Determine the (X, Y) coordinate at the center of the cell enclosing the given text.  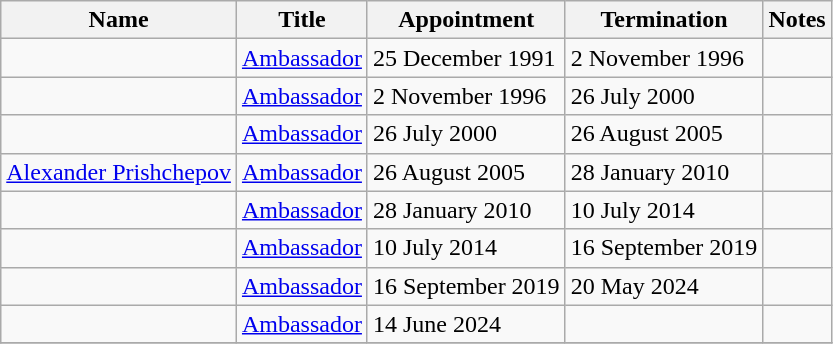
Termination (664, 20)
25 December 1991 (466, 58)
20 May 2024 (664, 286)
Notes (797, 20)
14 June 2024 (466, 324)
Appointment (466, 20)
Name (119, 20)
Alexander Prishchepov (119, 172)
Title (302, 20)
